Capture the cell that displays the provided text and extract its (X, Y) central coordinate. 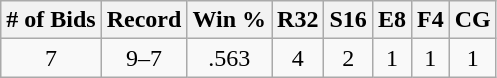
.563 (230, 58)
E8 (392, 20)
Win % (230, 20)
CG (472, 20)
R32 (298, 20)
# of Bids (51, 20)
F4 (430, 20)
Record (144, 20)
9–7 (144, 58)
S16 (348, 20)
2 (348, 58)
4 (298, 58)
7 (51, 58)
